Capture the cell that displays the provided text and extract its [x, y] central coordinate. 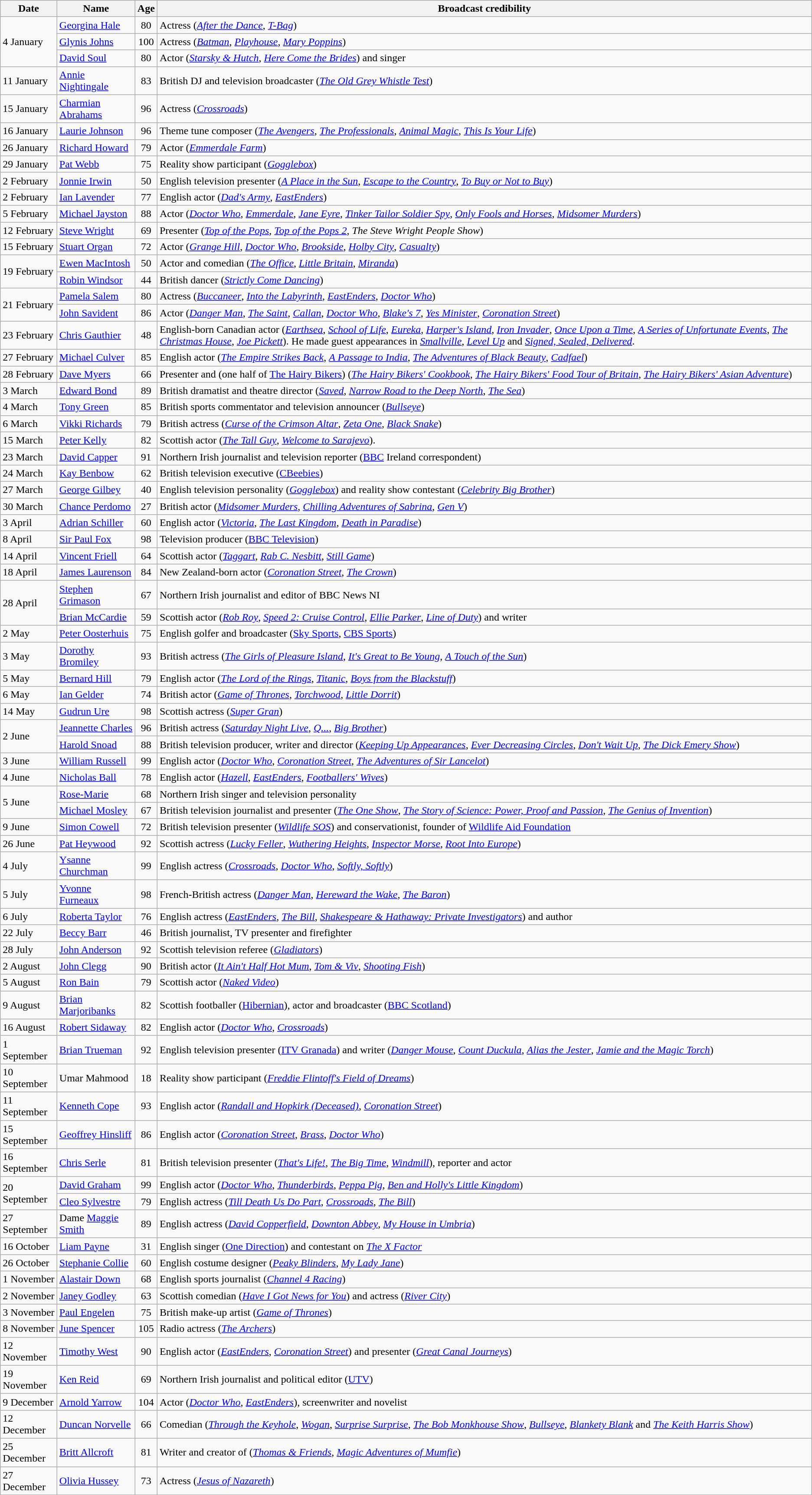
English actor (Doctor Who, Crossroads) [484, 1027]
30 March [29, 506]
Arnold Yarrow [96, 1402]
English sports journalist (Channel 4 Racing) [484, 1279]
Scottish television referee (Gladiators) [484, 950]
Rose-Marie [96, 794]
Northern Irish journalist and television reporter (BBC Ireland correspondent) [484, 457]
Georgina Hale [96, 25]
91 [146, 457]
1 September [29, 1049]
9 June [29, 827]
British dramatist and theatre director (Saved, Narrow Road to the Deep North, The Sea) [484, 391]
16 September [29, 1163]
Chris Serle [96, 1163]
British television producer, writer and director (Keeping Up Appearances, Ever Decreasing Circles, Don't Wait Up, The Dick Emery Show) [484, 744]
William Russell [96, 761]
Actress (Batman, Playhouse, Mary Poppins) [484, 42]
Kay Benbow [96, 473]
John Anderson [96, 950]
Actress (Buccaneer, Into the Labyrinth, EastEnders, Doctor Who) [484, 296]
English actor (Hazell, EastEnders, Footballers' Wives) [484, 777]
Name [96, 9]
28 April [29, 603]
Scottish actor (Taggart, Rab C. Nesbitt, Still Game) [484, 556]
9 December [29, 1402]
6 March [29, 424]
77 [146, 197]
29 January [29, 164]
63 [146, 1296]
Pat Heywood [96, 844]
4 March [29, 407]
British dancer (Strictly Come Dancing) [484, 280]
Janey Godley [96, 1296]
Ron Bain [96, 982]
British actress (The Girls of Pleasure Island, It's Great to Be Young, A Touch of the Sun) [484, 656]
Richard Howard [96, 148]
15 February [29, 247]
Tony Green [96, 407]
31 [146, 1246]
Paul Engelen [96, 1312]
2 August [29, 966]
British television executive (CBeebies) [484, 473]
Charmian Abrahams [96, 108]
83 [146, 81]
English actor (Doctor Who, Coronation Street, The Adventures of Sir Lancelot) [484, 761]
French-British actress (Danger Man, Hereward the Wake, The Baron) [484, 894]
24 March [29, 473]
Brian McCardie [96, 617]
27 December [29, 1481]
Actor (Doctor Who, Emmerdale, Jane Eyre, Tinker Tailor Soldier Spy, Only Fools and Horses, Midsomer Murders) [484, 214]
George Gilbey [96, 490]
Timothy West [96, 1351]
64 [146, 556]
3 March [29, 391]
Actor (Grange Hill, Doctor Who, Brookside, Holby City, Casualty) [484, 247]
Bernard Hill [96, 678]
2 November [29, 1296]
Actor (Emmerdale Farm) [484, 148]
English actor (Doctor Who, Thunderbirds, Peppa Pig, Ben and Holly's Little Kingdom) [484, 1185]
English television presenter (A Place in the Sun, Escape to the Country, To Buy or Not to Buy) [484, 181]
James Laurenson [96, 572]
English actress (David Copperfield, Downton Abbey, My House in Umbria) [484, 1224]
Actor (Danger Man, The Saint, Callan, Doctor Who, Blake's 7, Yes Minister, Coronation Street) [484, 313]
4 July [29, 866]
Scottish actress (Lucky Feller, Wuthering Heights, Inspector Morse, Root Into Europe) [484, 844]
1 November [29, 1279]
Reality show participant (Gogglebox) [484, 164]
6 July [29, 917]
Actress (Jesus of Nazareth) [484, 1481]
English television personality (Gogglebox) and reality show contestant (Celebrity Big Brother) [484, 490]
Olivia Hussey [96, 1481]
David Graham [96, 1185]
John Clegg [96, 966]
British actor (It Ain't Half Hot Mum, Tom & Viv, Shooting Fish) [484, 966]
Stephanie Collie [96, 1263]
Vincent Friell [96, 556]
8 April [29, 539]
Actress (After the Dance, T-Bag) [484, 25]
Television producer (BBC Television) [484, 539]
Dave Myers [96, 374]
25 December [29, 1452]
Scottish actor (Naked Video) [484, 982]
Vikki Richards [96, 424]
15 March [29, 440]
4 June [29, 777]
British actor (Midsomer Murders, Chilling Adventures of Sabrina, Gen V) [484, 506]
Brian Marjoribanks [96, 1005]
Jonnie Irwin [96, 181]
Scottish actress (Super Gran) [484, 711]
62 [146, 473]
Actor and comedian (The Office, Little Britain, Miranda) [484, 263]
40 [146, 490]
15 September [29, 1134]
Comedian (Through the Keyhole, Wogan, Surprise Surprise, The Bob Monkhouse Show, Bullseye, Blankety Blank and The Keith Harris Show) [484, 1424]
British television presenter (Wildlife SOS) and conservationist, founder of Wildlife Aid Foundation [484, 827]
Radio actress (The Archers) [484, 1329]
Yvonne Furneaux [96, 894]
English actor (Randall and Hopkirk (Deceased), Coronation Street) [484, 1106]
16 October [29, 1246]
3 November [29, 1312]
Peter Kelly [96, 440]
David Capper [96, 457]
100 [146, 42]
English costume designer (Peaky Blinders, My Lady Jane) [484, 1263]
British actor (Game of Thrones, Torchwood, Little Dorrit) [484, 695]
British television journalist and presenter (The One Show, The Story of Science: Power, Proof and Passion, The Genius of Invention) [484, 811]
3 May [29, 656]
English actress (Till Death Us Do Part, Crossroads, The Bill) [484, 1202]
English actor (Victoria, The Last Kingdom, Death in Paradise) [484, 523]
16 August [29, 1027]
104 [146, 1402]
5 June [29, 802]
3 June [29, 761]
48 [146, 335]
Northern Irish singer and television personality [484, 794]
June Spencer [96, 1329]
73 [146, 1481]
Umar Mahmood [96, 1078]
26 June [29, 844]
Michael Culver [96, 358]
Robert Sidaway [96, 1027]
23 March [29, 457]
Reality show participant (Freddie Flintoff's Field of Dreams) [484, 1078]
British television presenter (That's Life!, The Big Time, Windmill), reporter and actor [484, 1163]
Scottish actor (Rob Roy, Speed 2: Cruise Control, Ellie Parker, Line of Duty) and writer [484, 617]
Stuart Organ [96, 247]
Alastair Down [96, 1279]
Scottish actor (The Tall Guy, Welcome to Sarajevo). [484, 440]
Kenneth Cope [96, 1106]
26 October [29, 1263]
Chris Gauthier [96, 335]
2 June [29, 736]
Ian Lavender [96, 197]
English actor (Coronation Street, Brass, Doctor Who) [484, 1134]
Simon Cowell [96, 827]
British actress (Saturday Night Live, Q..., Big Brother) [484, 728]
22 July [29, 933]
Presenter (Top of the Pops, Top of the Pops 2, The Steve Wright People Show) [484, 230]
English actress (Crossroads, Doctor Who, Softly, Softly) [484, 866]
Jeannette Charles [96, 728]
78 [146, 777]
12 February [29, 230]
11 January [29, 81]
2 May [29, 634]
New Zealand-born actor (Coronation Street, The Crown) [484, 572]
Northern Irish journalist and editor of BBC News NI [484, 595]
14 April [29, 556]
26 January [29, 148]
Beccy Barr [96, 933]
Ken Reid [96, 1379]
Scottish footballer (Hibernian), actor and broadcaster (BBC Scotland) [484, 1005]
Michael Jayston [96, 214]
English actor (EastEnders, Coronation Street) and presenter (Great Canal Journeys) [484, 1351]
20 September [29, 1193]
15 January [29, 108]
British DJ and television broadcaster (The Old Grey Whistle Test) [484, 81]
Michael Mosley [96, 811]
4 January [29, 42]
British make-up artist (Game of Thrones) [484, 1312]
19 November [29, 1379]
English singer (One Direction) and contestant on The X Factor [484, 1246]
19 February [29, 272]
5 July [29, 894]
Steve Wright [96, 230]
Theme tune composer (The Avengers, The Professionals, Animal Magic, This Is Your Life) [484, 131]
46 [146, 933]
6 May [29, 695]
Brian Trueman [96, 1049]
English actor (Dad's Army, EastEnders) [484, 197]
British actress (Curse of the Crimson Altar, Zeta One, Black Snake) [484, 424]
Date [29, 9]
Dorothy Bromiley [96, 656]
Edward Bond [96, 391]
Northern Irish journalist and political editor (UTV) [484, 1379]
28 July [29, 950]
Nicholas Ball [96, 777]
British sports commentator and television announcer (Bullseye) [484, 407]
Writer and creator of (Thomas & Friends, Magic Adventures of Mumfie) [484, 1452]
28 February [29, 374]
Glynis Johns [96, 42]
Gudrun Ure [96, 711]
Cleo Sylvestre [96, 1202]
27 September [29, 1224]
Broadcast credibility [484, 9]
Pamela Salem [96, 296]
16 January [29, 131]
Dame Maggie Smith [96, 1224]
Actor (Starsky & Hutch, Here Come the Brides) and singer [484, 58]
Adrian Schiller [96, 523]
105 [146, 1329]
18 [146, 1078]
18 April [29, 572]
23 February [29, 335]
12 November [29, 1351]
English television presenter (ITV Granada) and writer (Danger Mouse, Count Duckula, Alias the Jester, Jamie and the Magic Torch) [484, 1049]
21 February [29, 305]
5 February [29, 214]
10 September [29, 1078]
11 September [29, 1106]
Robin Windsor [96, 280]
14 May [29, 711]
Chance Perdomo [96, 506]
English actor (The Lord of the Rings, Titanic, Boys from the Blackstuff) [484, 678]
Scottish comedian (Have I Got News for You) and actress (River City) [484, 1296]
9 August [29, 1005]
John Savident [96, 313]
Peter Oosterhuis [96, 634]
Annie Nightingale [96, 81]
Sir Paul Fox [96, 539]
27 [146, 506]
Stephen Grimason [96, 595]
Laurie Johnson [96, 131]
5 May [29, 678]
Duncan Norvelle [96, 1424]
British journalist, TV presenter and firefighter [484, 933]
8 November [29, 1329]
Age [146, 9]
84 [146, 572]
Britt Allcroft [96, 1452]
12 December [29, 1424]
5 August [29, 982]
Roberta Taylor [96, 917]
27 February [29, 358]
Actor (Doctor Who, EastEnders), screenwriter and novelist [484, 1402]
44 [146, 280]
3 April [29, 523]
59 [146, 617]
Geoffrey Hinsliff [96, 1134]
English actress (EastEnders, The Bill, Shakespeare & Hathaway: Private Investigators) and author [484, 917]
Actress (Crossroads) [484, 108]
Pat Webb [96, 164]
Ian Gelder [96, 695]
76 [146, 917]
Ysanne Churchman [96, 866]
Liam Payne [96, 1246]
David Soul [96, 58]
74 [146, 695]
Presenter and (one half of The Hairy Bikers) (The Hairy Bikers' Cookbook, The Hairy Bikers' Food Tour of Britain, The Hairy Bikers' Asian Adventure) [484, 374]
Ewen MacIntosh [96, 263]
English golfer and broadcaster (Sky Sports, CBS Sports) [484, 634]
English actor (The Empire Strikes Back, A Passage to India, The Adventures of Black Beauty, Cadfael) [484, 358]
Harold Snoad [96, 744]
27 March [29, 490]
